For the text-containing cell, return its midpoint in (x, y) coordinate format. 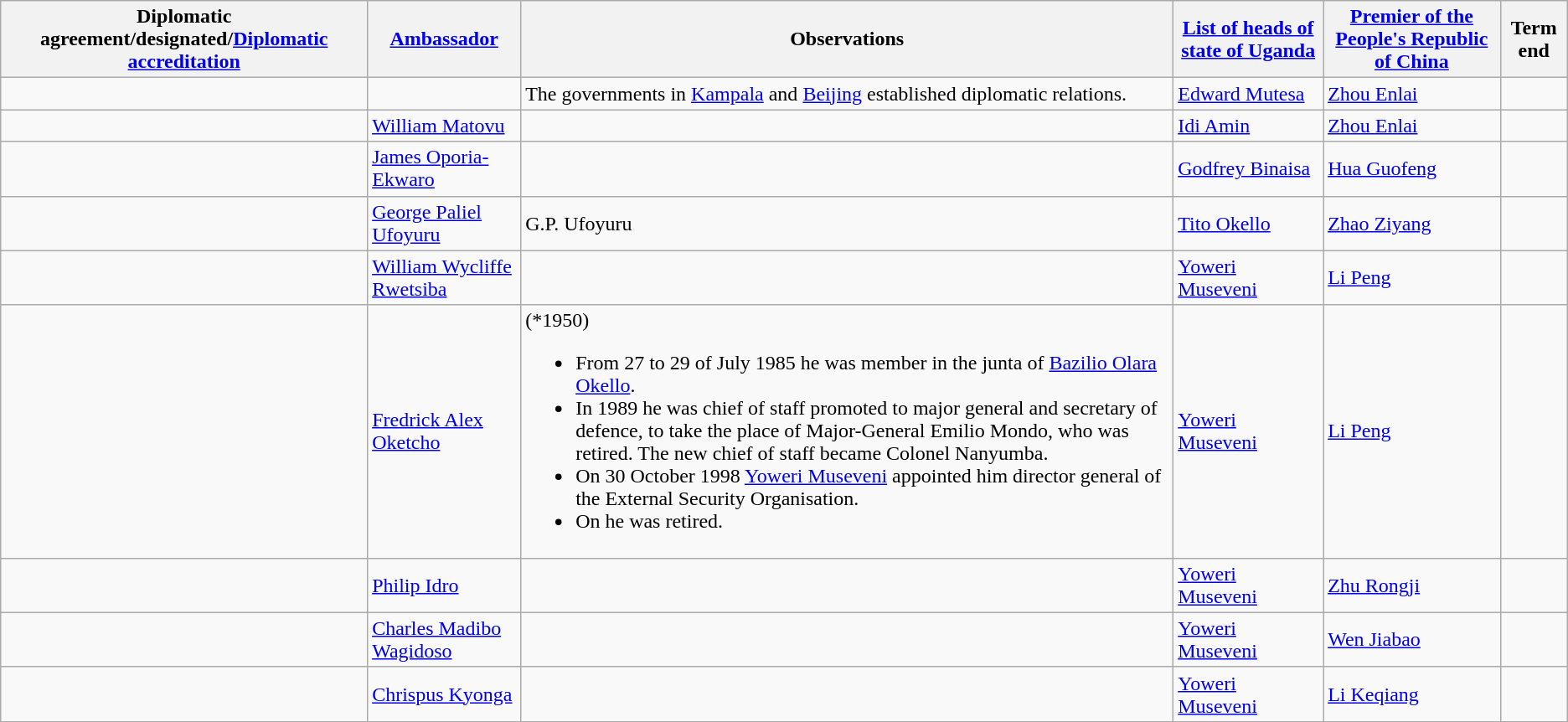
Observations (848, 39)
Hua Guofeng (1412, 169)
Premier of the People's Republic of China (1412, 39)
The governments in Kampala and Beijing established diplomatic relations. (848, 94)
Fredrick Alex Oketcho (444, 431)
George Paliel Ufoyuru (444, 223)
Chrispus Kyonga (444, 694)
Edward Mutesa (1248, 94)
Charles Madibo Wagidoso (444, 640)
Philip Idro (444, 585)
Diplomatic agreement/designated/Diplomatic accreditation (184, 39)
Godfrey Binaisa (1248, 169)
William Wycliffe Rwetsiba (444, 278)
Term end (1534, 39)
William Matovu (444, 126)
Li Keqiang (1412, 694)
List of heads of state of Uganda (1248, 39)
Zhao Ziyang (1412, 223)
James Oporia-Ekwaro (444, 169)
Wen Jiabao (1412, 640)
Zhu Rongji (1412, 585)
G.P. Ufoyuru (848, 223)
Tito Okello (1248, 223)
Idi Amin (1248, 126)
Ambassador (444, 39)
